Provide the (X, Y) coordinate of the cell's center where the given text is located.  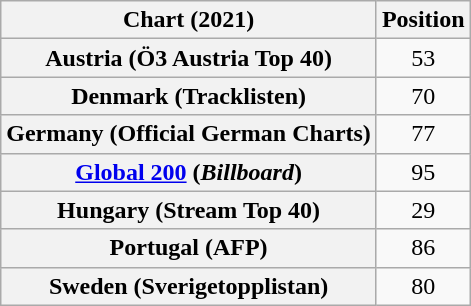
Germany (Official German Charts) (189, 134)
70 (423, 96)
Denmark (Tracklisten) (189, 96)
Position (423, 20)
Portugal (AFP) (189, 248)
80 (423, 286)
Chart (2021) (189, 20)
95 (423, 172)
Austria (Ö3 Austria Top 40) (189, 58)
Global 200 (Billboard) (189, 172)
Hungary (Stream Top 40) (189, 210)
77 (423, 134)
86 (423, 248)
Sweden (Sverigetopplistan) (189, 286)
53 (423, 58)
29 (423, 210)
